Capture the cell that displays the provided text and extract its [x, y] central coordinate. 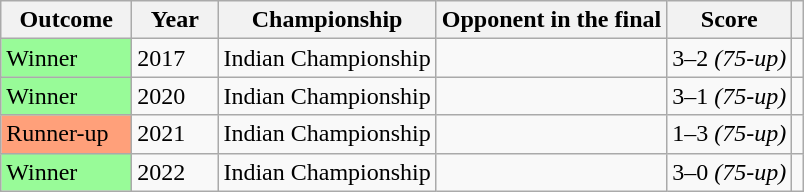
3–2 (75-up) [730, 58]
Outcome [66, 20]
Championship [327, 20]
Year [175, 20]
3–0 (75-up) [730, 172]
Score [730, 20]
3–1 (75-up) [730, 96]
Runner-up [66, 134]
2020 [175, 96]
1–3 (75-up) [730, 134]
Opponent in the final [551, 20]
2021 [175, 134]
2017 [175, 58]
2022 [175, 172]
